Determine the (x, y) coordinate at the center of the cell enclosing the given text.  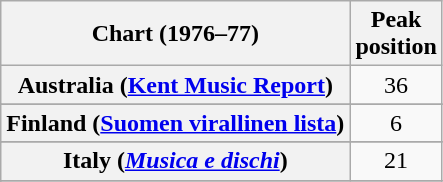
6 (396, 123)
Finland (Suomen virallinen lista) (176, 123)
Chart (1976–77) (176, 34)
Italy (Musica e dischi) (176, 161)
21 (396, 161)
Australia (Kent Music Report) (176, 85)
36 (396, 85)
Peakposition (396, 34)
